Output the [x, y] coordinate of the center of the cell containing the given text.  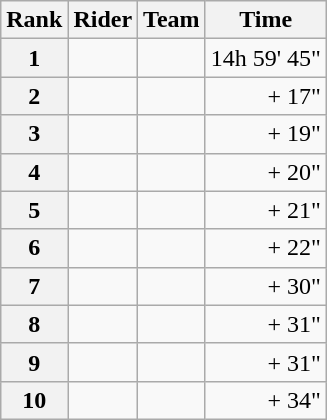
+ 20" [266, 172]
14h 59' 45" [266, 58]
+ 30" [266, 286]
5 [34, 210]
3 [34, 134]
9 [34, 362]
1 [34, 58]
Time [266, 20]
8 [34, 324]
+ 22" [266, 248]
Rank [34, 20]
2 [34, 96]
+ 21" [266, 210]
6 [34, 248]
10 [34, 400]
Team [172, 20]
4 [34, 172]
+ 19" [266, 134]
+ 17" [266, 96]
+ 34" [266, 400]
7 [34, 286]
Rider [103, 20]
